Capture the cell that displays the provided text and extract its (x, y) central coordinate. 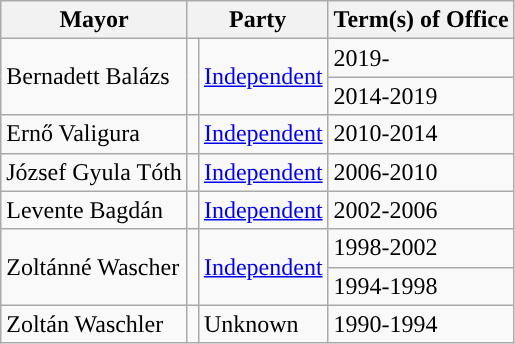
Zoltánné Wascher (94, 267)
1994-1998 (421, 286)
2010-2014 (421, 134)
Levente Bagdán (94, 210)
2014-2019 (421, 96)
2019- (421, 58)
Ernő Valigura (94, 134)
2002-2006 (421, 210)
1998-2002 (421, 248)
Bernadett Balázs (94, 77)
Zoltán Waschler (94, 324)
Unknown (263, 324)
1990-1994 (421, 324)
Party (258, 20)
2006-2010 (421, 172)
József Gyula Tóth (94, 172)
Term(s) of Office (421, 20)
Mayor (94, 20)
